Scan for the cell matching the given text and deliver its (X, Y) coordinate at center. 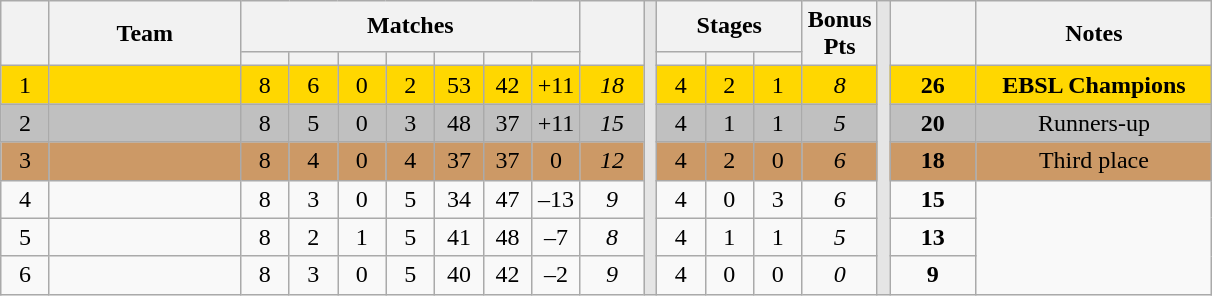
12 (612, 161)
53 (460, 85)
EBSL Champions (1094, 85)
40 (460, 275)
Third place (1094, 161)
26 (933, 85)
–13 (556, 199)
Team (144, 34)
Bonus Pts (840, 34)
–2 (556, 275)
47 (508, 199)
Notes (1094, 34)
20 (933, 123)
Stages (729, 26)
34 (460, 199)
Runners-up (1094, 123)
–7 (556, 237)
Matches (410, 26)
41 (460, 237)
13 (933, 237)
